Find where the given text appears and provide that cell's center as [x, y] coordinate. 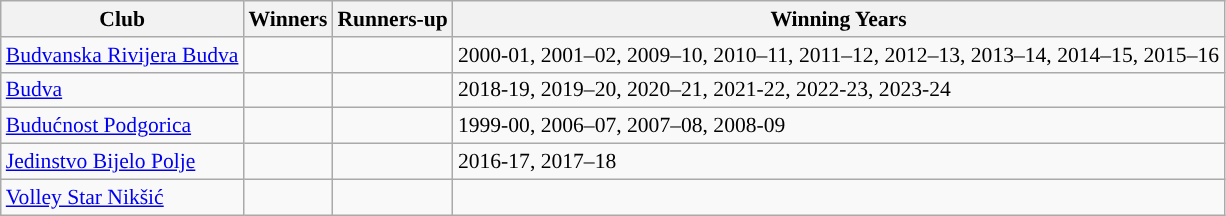
Winning Years [838, 19]
2018-19, 2019–20, 2020–21, 2021-22, 2022-23, 2023-24 [838, 90]
Volley Star Nikšić [122, 197]
Winners [288, 19]
Budvanska Rivijera Budva [122, 55]
1999-00, 2006–07, 2007–08, 2008-09 [838, 126]
Jedinstvo Bijelo Polje [122, 162]
Runners-up [392, 19]
Budućnost Podgorica [122, 126]
2000-01, 2001–02, 2009–10, 2010–11, 2011–12, 2012–13, 2013–14, 2014–15, 2015–16 [838, 55]
Club [122, 19]
2016-17, 2017–18 [838, 162]
Budva [122, 90]
